Output the (x, y) coordinate of the center of the cell containing the given text.  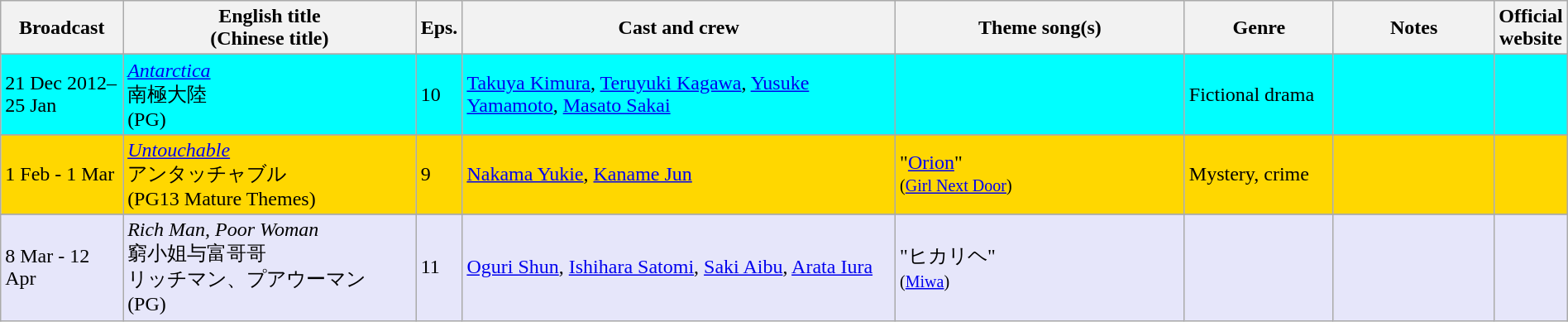
Fictional drama (1259, 94)
Nakama Yukie, Kaname Jun (679, 174)
Genre (1259, 28)
10 (439, 94)
Cast and crew (679, 28)
Official website (1531, 28)
"ヒカリヘ" (Miwa) (1040, 267)
Oguri Shun, Ishihara Satomi, Saki Aibu, Arata Iura (679, 267)
Theme song(s) (1040, 28)
Broadcast (62, 28)
1 Feb - 1 Mar (62, 174)
Untouchableアンタッチャブル(PG13 Mature Themes) (270, 174)
Mystery, crime (1259, 174)
9 (439, 174)
21 Dec 2012–25 Jan (62, 94)
Antarctica南極大陸(PG) (270, 94)
"Orion" (Girl Next Door) (1040, 174)
Notes (1413, 28)
8 Mar - 12 Apr (62, 267)
English title (Chinese title) (270, 28)
Takuya Kimura, Teruyuki Kagawa, Yusuke Yamamoto, Masato Sakai (679, 94)
Rich Man, Poor Woman窮小姐与富哥哥リッチマン、プアウーマン(PG) (270, 267)
Eps. (439, 28)
11 (439, 267)
